Provide the [X, Y] coordinate of the cell's center where the given text is located.  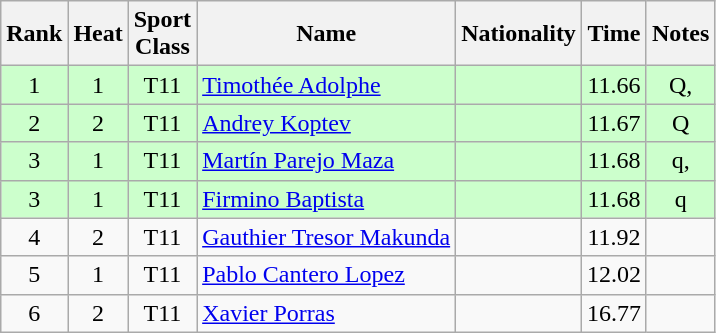
Firmino Baptista [326, 199]
6 [34, 313]
Andrey Koptev [326, 123]
Pablo Cantero Lopez [326, 275]
SportClass [162, 34]
Timothée Adolphe [326, 85]
Rank [34, 34]
12.02 [614, 275]
11.92 [614, 237]
q [680, 199]
Q [680, 123]
q, [680, 161]
Xavier Porras [326, 313]
11.66 [614, 85]
Gauthier Tresor Makunda [326, 237]
11.67 [614, 123]
Name [326, 34]
16.77 [614, 313]
Nationality [519, 34]
Notes [680, 34]
Martín Parejo Maza [326, 161]
Q, [680, 85]
5 [34, 275]
Heat [98, 34]
Time [614, 34]
4 [34, 237]
